Search for the cell housing the specified text and yield its (x, y) center coordinate. 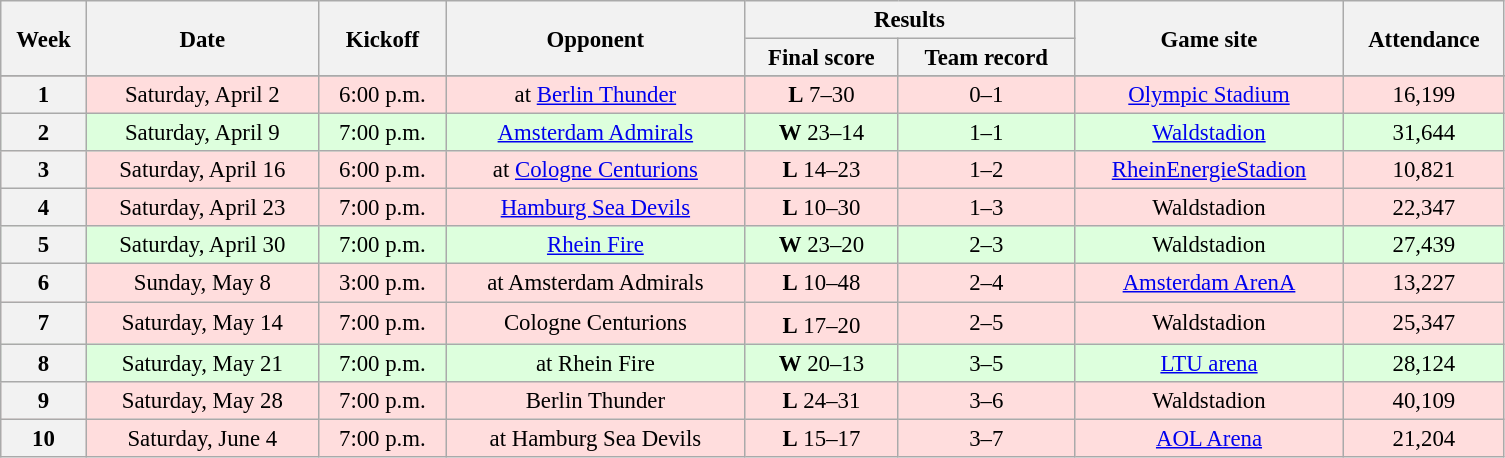
1 (44, 95)
8 (44, 363)
Game site (1208, 38)
4 (44, 208)
40,109 (1424, 400)
2–5 (986, 323)
Amsterdam Admirals (595, 133)
16,199 (1424, 95)
5 (44, 245)
at Amsterdam Admirals (595, 283)
L 24–31 (821, 400)
at Berlin Thunder (595, 95)
Sunday, May 8 (202, 283)
9 (44, 400)
L 10–48 (821, 283)
Team record (986, 58)
7 (44, 323)
L 17–20 (821, 323)
L 14–23 (821, 170)
2 (44, 133)
13,227 (1424, 283)
21,204 (1424, 438)
W 23–14 (821, 133)
L 15–17 (821, 438)
Saturday, May 14 (202, 323)
6 (44, 283)
2–4 (986, 283)
Date (202, 38)
Saturday, May 28 (202, 400)
Saturday, May 21 (202, 363)
1–3 (986, 208)
Saturday, April 23 (202, 208)
10,821 (1424, 170)
28,124 (1424, 363)
Rhein Fire (595, 245)
Opponent (595, 38)
L 10–30 (821, 208)
Final score (821, 58)
3:00 p.m. (382, 283)
1–1 (986, 133)
3–7 (986, 438)
Saturday, April 2 (202, 95)
LTU arena (1208, 363)
L 7–30 (821, 95)
RheinEnergieStadion (1208, 170)
31,644 (1424, 133)
Berlin Thunder (595, 400)
1–2 (986, 170)
Hamburg Sea Devils (595, 208)
22,347 (1424, 208)
Kickoff (382, 38)
Amsterdam ArenA (1208, 283)
W 20–13 (821, 363)
3–6 (986, 400)
Saturday, June 4 (202, 438)
2–3 (986, 245)
3–5 (986, 363)
AOL Arena (1208, 438)
at Rhein Fire (595, 363)
Olympic Stadium (1208, 95)
Week (44, 38)
at Cologne Centurions (595, 170)
0–1 (986, 95)
Saturday, April 9 (202, 133)
Attendance (1424, 38)
Results (909, 20)
25,347 (1424, 323)
3 (44, 170)
W 23–20 (821, 245)
10 (44, 438)
Cologne Centurions (595, 323)
27,439 (1424, 245)
at Hamburg Sea Devils (595, 438)
Saturday, April 30 (202, 245)
Saturday, April 16 (202, 170)
